Identify which cell holds the provided text, then report its [X, Y] central coordinate. 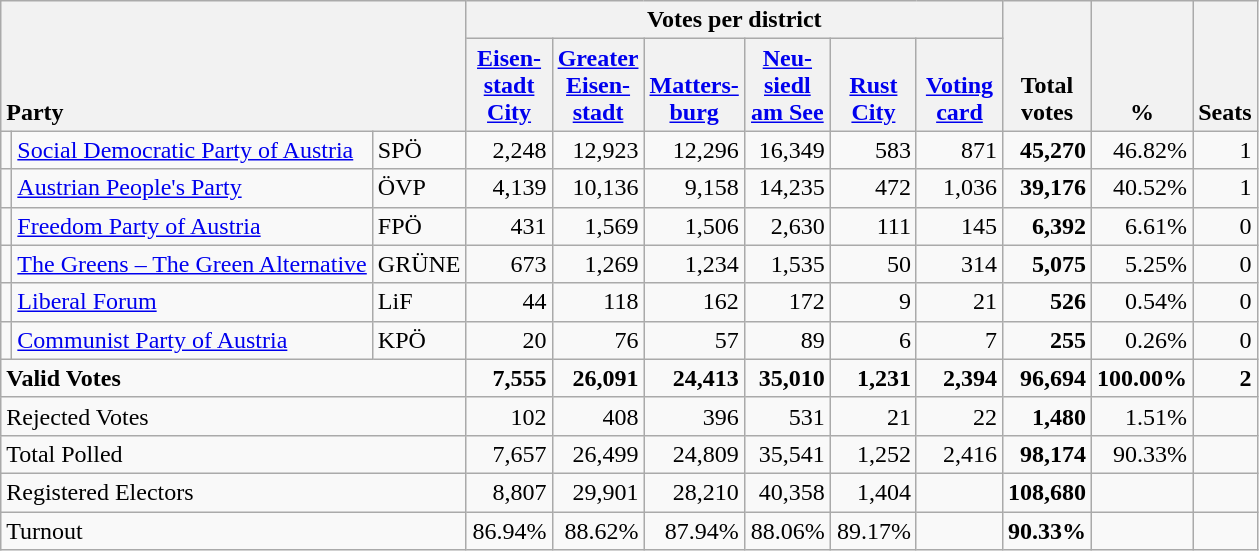
1,234 [694, 264]
1,569 [598, 226]
145 [959, 226]
172 [787, 302]
Votingcard [959, 85]
396 [694, 416]
2,630 [787, 226]
583 [873, 150]
GreaterEisen-stadt [598, 85]
408 [598, 416]
88.62% [598, 531]
45,270 [1048, 150]
7,657 [509, 454]
6 [873, 340]
871 [959, 150]
1,036 [959, 188]
Neu-siedlam See [787, 85]
10,136 [598, 188]
20 [509, 340]
98,174 [1048, 454]
5,075 [1048, 264]
89.17% [873, 531]
9 [873, 302]
Valid Votes [234, 378]
1,506 [694, 226]
2,248 [509, 150]
531 [787, 416]
86.94% [509, 531]
24,413 [694, 378]
1.51% [1142, 416]
39,176 [1048, 188]
12,923 [598, 150]
Rejected Votes [234, 416]
1,480 [1048, 416]
Totalvotes [1048, 66]
472 [873, 188]
FPÖ [419, 226]
44 [509, 302]
28,210 [694, 492]
7 [959, 340]
ÖVP [419, 188]
16,349 [787, 150]
1,252 [873, 454]
KPÖ [419, 340]
LiF [419, 302]
46.82% [1142, 150]
0.26% [1142, 340]
RustCity [873, 85]
35,010 [787, 378]
Freedom Party of Austria [192, 226]
26,499 [598, 454]
Communist Party of Austria [192, 340]
29,901 [598, 492]
1,404 [873, 492]
GRÜNE [419, 264]
9,158 [694, 188]
6.61% [1142, 226]
Seats [1225, 66]
SPÖ [419, 150]
2,394 [959, 378]
1,535 [787, 264]
Eisen-stadtCity [509, 85]
7,555 [509, 378]
1,231 [873, 378]
Party [234, 66]
111 [873, 226]
0.54% [1142, 302]
22 [959, 416]
5.25% [1142, 264]
431 [509, 226]
Turnout [234, 531]
102 [509, 416]
Registered Electors [234, 492]
Austrian People's Party [192, 188]
57 [694, 340]
12,296 [694, 150]
50 [873, 264]
The Greens – The Green Alternative [192, 264]
1,269 [598, 264]
40.52% [1142, 188]
108,680 [1048, 492]
26,091 [598, 378]
Votes per district [734, 20]
Matters-burg [694, 85]
% [1142, 66]
76 [598, 340]
100.00% [1142, 378]
Social Democratic Party of Austria [192, 150]
314 [959, 264]
Liberal Forum [192, 302]
89 [787, 340]
35,541 [787, 454]
88.06% [787, 531]
40,358 [787, 492]
8,807 [509, 492]
673 [509, 264]
6,392 [1048, 226]
2 [1225, 378]
118 [598, 302]
96,694 [1048, 378]
162 [694, 302]
2,416 [959, 454]
14,235 [787, 188]
24,809 [694, 454]
526 [1048, 302]
Total Polled [234, 454]
4,139 [509, 188]
255 [1048, 340]
87.94% [694, 531]
